Capture the cell that displays the provided text and extract its [X, Y] central coordinate. 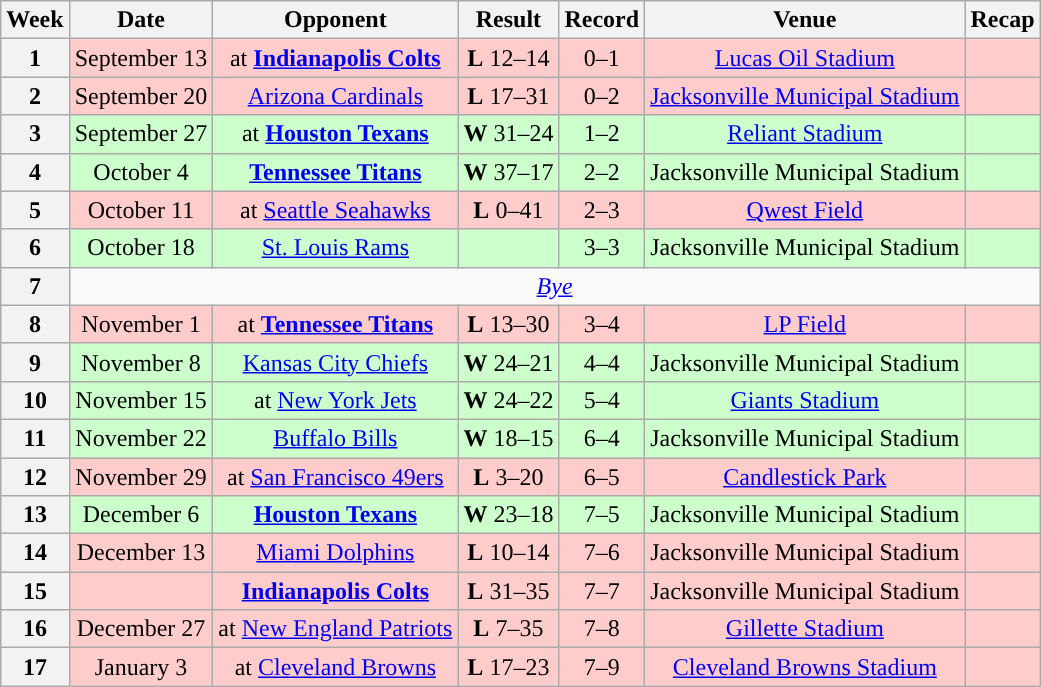
9 [35, 362]
Candlestick Park [805, 477]
January 3 [141, 667]
2 [35, 96]
Indianapolis Colts [336, 591]
2–2 [602, 172]
L 12–14 [508, 58]
14 [35, 553]
11 [35, 438]
Lucas Oil Stadium [805, 58]
L 10–14 [508, 553]
November 8 [141, 362]
6 [35, 248]
W 18–15 [508, 438]
October 4 [141, 172]
3–3 [602, 248]
Gillette Stadium [805, 629]
September 20 [141, 96]
November 29 [141, 477]
6–4 [602, 438]
September 13 [141, 58]
L 17–31 [508, 96]
Record [602, 20]
W 24–22 [508, 400]
Reliant Stadium [805, 134]
W 37–17 [508, 172]
at Seattle Seahawks [336, 210]
Bye [554, 286]
L 31–35 [508, 591]
6–5 [602, 477]
at Tennessee Titans [336, 324]
at Indianapolis Colts [336, 58]
Houston Texans [336, 515]
November 1 [141, 324]
7–7 [602, 591]
7–5 [602, 515]
Miami Dolphins [336, 553]
Arizona Cardinals [336, 96]
at New York Jets [336, 400]
at San Francisco 49ers [336, 477]
Buffalo Bills [336, 438]
Date [141, 20]
5–4 [602, 400]
L 17–23 [508, 667]
3–4 [602, 324]
at Houston Texans [336, 134]
December 27 [141, 629]
St. Louis Rams [336, 248]
7–9 [602, 667]
7–6 [602, 553]
13 [35, 515]
5 [35, 210]
at New England Patriots [336, 629]
7 [35, 286]
W 31–24 [508, 134]
16 [35, 629]
Recap [1002, 20]
Venue [805, 20]
4–4 [602, 362]
17 [35, 667]
October 11 [141, 210]
October 18 [141, 248]
W 24–21 [508, 362]
1–2 [602, 134]
Qwest Field [805, 210]
Result [508, 20]
November 15 [141, 400]
15 [35, 591]
4 [35, 172]
Kansas City Chiefs [336, 362]
12 [35, 477]
1 [35, 58]
Tennessee Titans [336, 172]
8 [35, 324]
Giants Stadium [805, 400]
L 7–35 [508, 629]
7–8 [602, 629]
November 22 [141, 438]
at Cleveland Browns [336, 667]
3 [35, 134]
December 13 [141, 553]
L 0–41 [508, 210]
LP Field [805, 324]
December 6 [141, 515]
2–3 [602, 210]
0–2 [602, 96]
L 13–30 [508, 324]
L 3–20 [508, 477]
10 [35, 400]
W 23–18 [508, 515]
0–1 [602, 58]
Week [35, 20]
Opponent [336, 20]
Cleveland Browns Stadium [805, 667]
September 27 [141, 134]
